Extract the [X, Y] coordinate from the center of the cell holding the provided text.  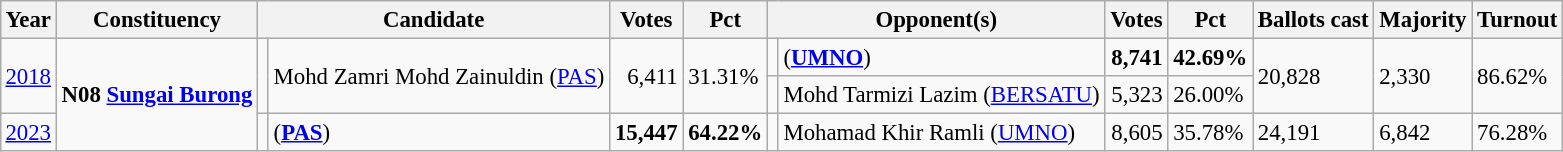
42.69% [1210, 57]
Opponent(s) [936, 20]
24,191 [1314, 133]
20,828 [1314, 76]
(UMNO) [942, 57]
Mohd Zamri Mohd Zainuldin (PAS) [438, 76]
26.00% [1210, 95]
76.28% [1518, 133]
5,323 [1136, 95]
Year [28, 20]
2018 [28, 76]
(PAS) [438, 133]
N08 Sungai Burong [156, 94]
64.22% [726, 133]
6,411 [646, 76]
2023 [28, 133]
15,447 [646, 133]
Candidate [434, 20]
6,842 [1423, 133]
Majority [1423, 20]
31.31% [726, 76]
8,741 [1136, 57]
Mohd Tarmizi Lazim (BERSATU) [942, 95]
86.62% [1518, 76]
35.78% [1210, 133]
2,330 [1423, 76]
Mohamad Khir Ramli (UMNO) [942, 133]
Constituency [156, 20]
Turnout [1518, 20]
8,605 [1136, 133]
Ballots cast [1314, 20]
